Find where the given text appears and provide that cell's center as (X, Y) coordinate. 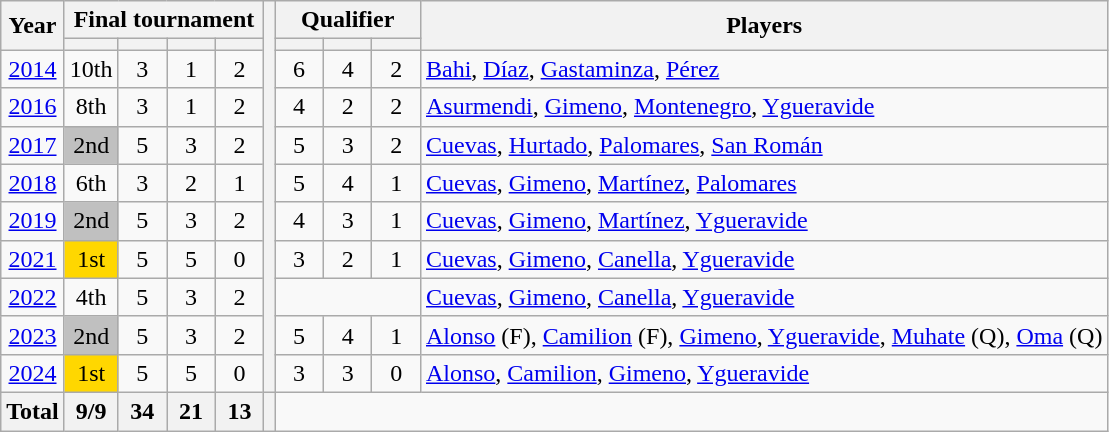
2017 (33, 145)
Players (764, 26)
Alonso, Camilion, Gimeno, Ygueravide (764, 373)
Qualifier (348, 20)
2019 (33, 221)
13 (240, 411)
6th (91, 183)
2023 (33, 335)
34 (142, 411)
21 (192, 411)
8th (91, 107)
6 (300, 69)
10th (91, 69)
Alonso (F), Camilion (F), Gimeno, Ygueravide, Muhate (Q), Oma (Q) (764, 335)
4th (91, 297)
Total (33, 411)
Bahi, Díaz, Gastaminza, Pérez (764, 69)
Cuevas, Gimeno, Martínez, Ygueravide (764, 221)
9/9 (91, 411)
Cuevas, Hurtado, Palomares, San Román (764, 145)
Cuevas, Gimeno, Martínez, Palomares (764, 183)
2018 (33, 183)
Year (33, 26)
Asurmendi, Gimeno, Montenegro, Ygueravide (764, 107)
2014 (33, 69)
2022 (33, 297)
2016 (33, 107)
Final tournament (164, 20)
2021 (33, 259)
2024 (33, 373)
